Extract the [X, Y] coordinate from the center of the cell holding the provided text.  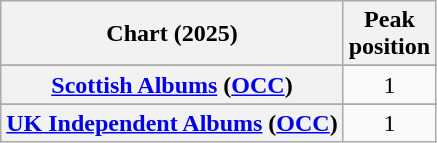
UK Independent Albums (OCC) [172, 123]
Peakposition [389, 34]
Chart (2025) [172, 34]
Scottish Albums (OCC) [172, 85]
